Return the [x, y] coordinate for the center point of the cell that contains the specified text.  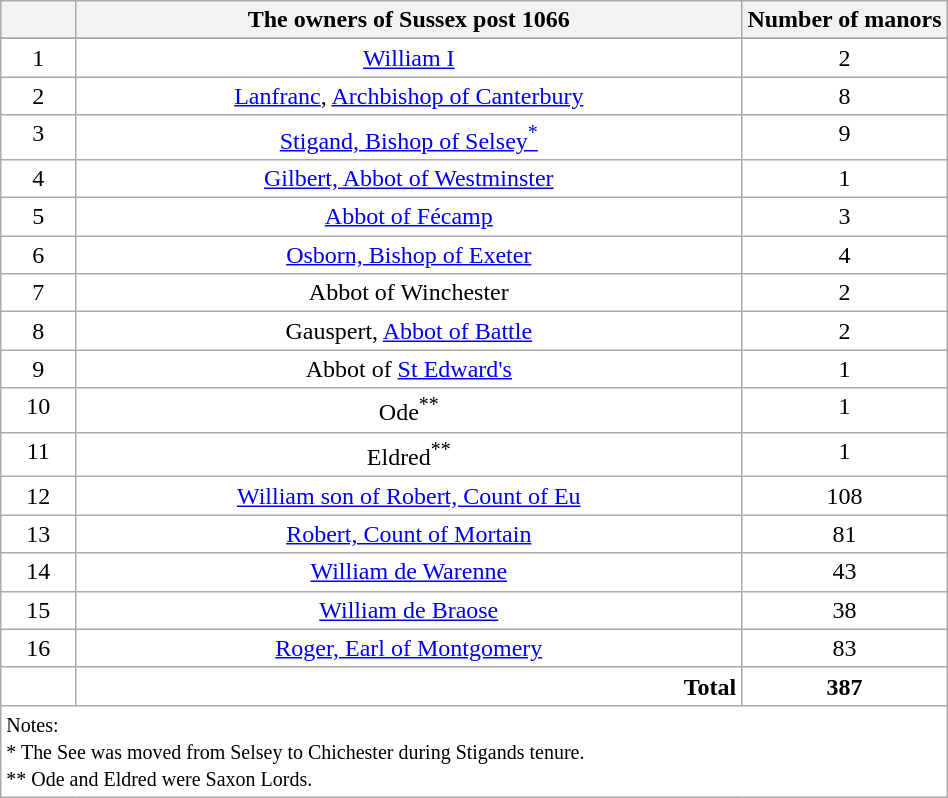
Abbot of Fécamp [409, 217]
15 [38, 610]
William de Warenne [409, 572]
Number of manors [844, 20]
Ode** [409, 410]
The owners of Sussex post 1066 [409, 20]
11 [38, 454]
Robert, Count of Mortain [409, 534]
William I [409, 58]
William son of Robert, Count of Eu [409, 496]
William de Braose [409, 610]
5 [38, 217]
Roger, Earl of Montgomery [409, 648]
83 [844, 648]
Abbot of St Edward's [409, 369]
Lanfranc, Archbishop of Canterbury [409, 96]
Gilbert, Abbot of Westminster [409, 178]
Gauspert, Abbot of Battle [409, 331]
12 [38, 496]
108 [844, 496]
387 [844, 686]
Abbot of Winchester [409, 293]
7 [38, 293]
Osborn, Bishop of Exeter [409, 255]
81 [844, 534]
43 [844, 572]
16 [38, 648]
Total [409, 686]
Eldred** [409, 454]
6 [38, 255]
10 [38, 410]
13 [38, 534]
14 [38, 572]
38 [844, 610]
Stigand, Bishop of Selsey* [409, 138]
Notes: * The See was moved from Selsey to Chichester during Stigands tenure.** Ode and Eldred were Saxon Lords. [474, 751]
